Provide the [X, Y] coordinate of the cell's center where the given text is located.  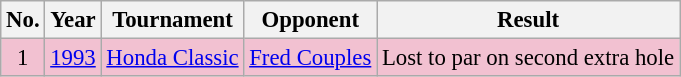
1 [23, 58]
Honda Classic [172, 58]
1993 [73, 58]
Opponent [310, 20]
No. [23, 20]
Fred Couples [310, 58]
Lost to par on second extra hole [528, 58]
Year [73, 20]
Result [528, 20]
Tournament [172, 20]
